Provide the [X, Y] coordinate of the cell's center where the given text is located.  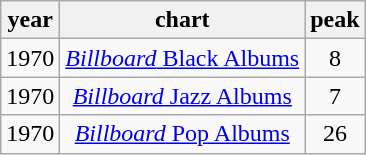
8 [335, 58]
7 [335, 96]
chart [182, 20]
Billboard Jazz Albums [182, 96]
Billboard Pop Albums [182, 134]
peak [335, 20]
26 [335, 134]
year [30, 20]
Billboard Black Albums [182, 58]
